Return (X, Y) of the center of cell containing provided text 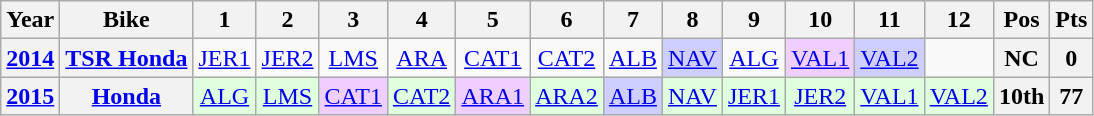
2014 (30, 58)
NC (1021, 58)
Pts (1072, 20)
9 (754, 20)
77 (1072, 96)
ARA1 (493, 96)
10th (1021, 96)
8 (692, 20)
TSR Honda (126, 58)
10 (820, 20)
3 (353, 20)
1 (224, 20)
ARA2 (567, 96)
5 (493, 20)
7 (632, 20)
Honda (126, 96)
0 (1072, 58)
2 (288, 20)
Year (30, 20)
2015 (30, 96)
Pos (1021, 20)
11 (890, 20)
12 (958, 20)
4 (421, 20)
Bike (126, 20)
ARA (421, 58)
6 (567, 20)
